Locate the cell with the specified text and output its [x, y] center coordinate. 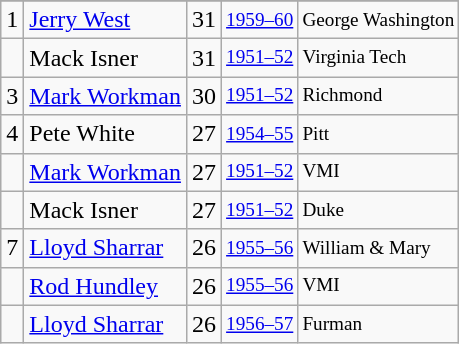
Pitt [378, 134]
1 [12, 20]
1956–57 [260, 324]
William & Mary [378, 248]
1954–55 [260, 134]
Rod Hundley [106, 286]
Pete White [106, 134]
30 [204, 96]
Furman [378, 324]
Virginia Tech [378, 58]
1959–60 [260, 20]
George Washington [378, 20]
4 [12, 134]
Duke [378, 210]
7 [12, 248]
3 [12, 96]
Jerry West [106, 20]
Richmond [378, 96]
